Search for the cell housing the specified text and yield its (X, Y) center coordinate. 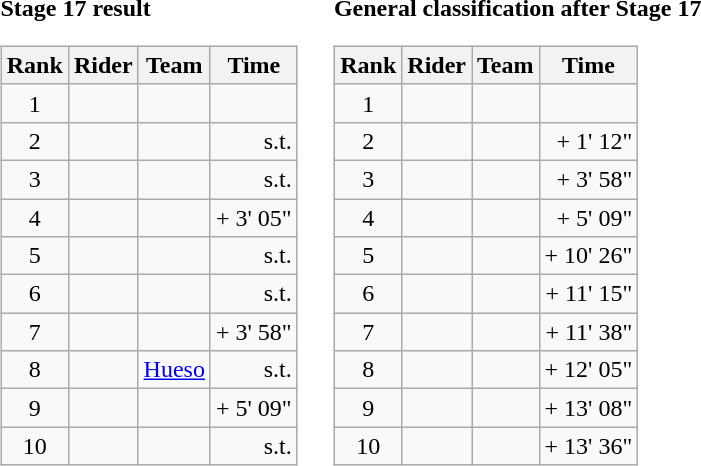
+ 13' 08" (588, 408)
Hueso (174, 370)
+ 1' 12" (588, 141)
+ 13' 36" (588, 446)
+ 11' 15" (588, 294)
+ 11' 38" (588, 332)
+ 10' 26" (588, 256)
+ 3' 05" (254, 217)
+ 12' 05" (588, 370)
